Determine the [x, y] coordinate at the center of the cell enclosing the given text.  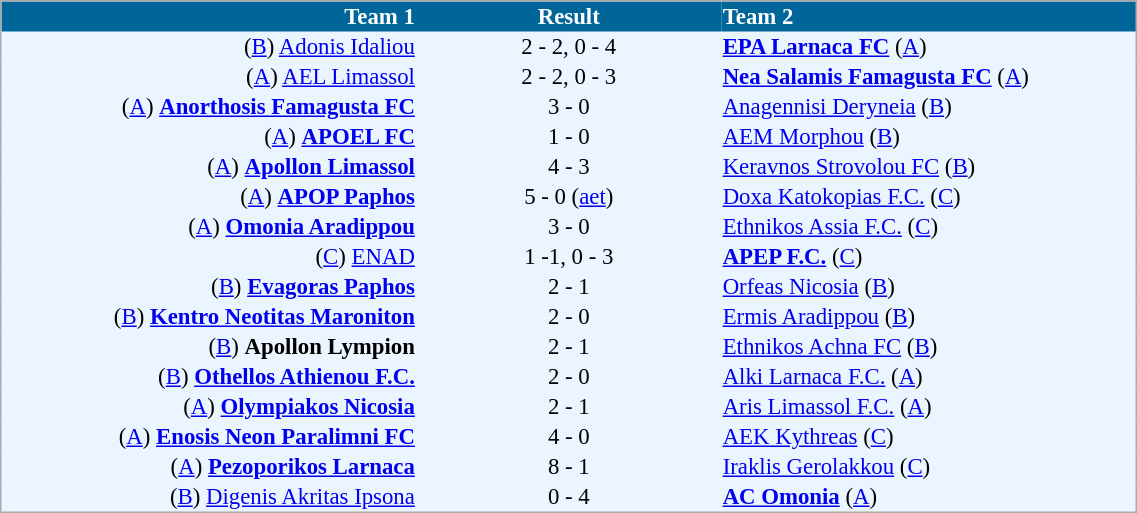
(B) Evagoras Paphos [209, 287]
(A) Enosis Neon Paralimni FC [209, 437]
Keravnos Strovolou FC (B) [929, 167]
(A) Apollon Limassol [209, 167]
Alki Larnaca F.C. (A) [929, 377]
(A) APOP Paphos [209, 197]
APEP F.C. (C) [929, 257]
1 - 0 [568, 137]
AEM Morphou (B) [929, 137]
Ethnikos Achna FC (B) [929, 347]
Aris Limassol F.C. (A) [929, 407]
AEK Kythreas (C) [929, 437]
4 - 0 [568, 437]
Ethnikos Assia F.C. (C) [929, 227]
5 - 0 (aet) [568, 197]
(B) Othellos Athienou F.C. [209, 377]
Ermis Aradippou (B) [929, 317]
8 - 1 [568, 467]
AC Omonia (A) [929, 497]
Team 1 [209, 16]
Anagennisi Deryneia (B) [929, 107]
EPA Larnaca FC (A) [929, 47]
Iraklis Gerolakkou (C) [929, 467]
(A) Pezoporikos Larnaca [209, 467]
0 - 4 [568, 497]
2 - 2, 0 - 3 [568, 77]
(B) Adonis Idaliou [209, 47]
(A) AEL Limassol [209, 77]
Result [568, 16]
Doxa Katokopias F.C. (C) [929, 197]
(B) Kentro Neotitas Maroniton [209, 317]
Nea Salamis Famagusta FC (A) [929, 77]
Orfeas Nicosia (B) [929, 287]
(B) Digenis Akritas Ipsona [209, 497]
2 - 2, 0 - 4 [568, 47]
(B) Apollon Lympion [209, 347]
Team 2 [929, 16]
(A) APOEL FC [209, 137]
1 -1, 0 - 3 [568, 257]
(C) ENAD [209, 257]
(A) Olympiakos Nicosia [209, 407]
(A) Omonia Aradippou [209, 227]
4 - 3 [568, 167]
(A) Anorthosis Famagusta FC [209, 107]
